Search for the cell housing the specified text and yield its (x, y) center coordinate. 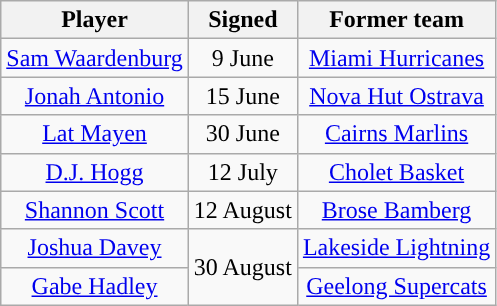
Jonah Antonio (95, 96)
Nova Hut Ostrava (396, 96)
30 August (242, 267)
Lakeside Lightning (396, 248)
30 June (242, 134)
Lat Mayen (95, 134)
Player (95, 20)
Gabe Hadley (95, 286)
9 June (242, 58)
Miami Hurricanes (396, 58)
12 July (242, 172)
Cholet Basket (396, 172)
15 June (242, 96)
D.J. Hogg (95, 172)
Joshua Davey (95, 248)
Sam Waardenburg (95, 58)
Shannon Scott (95, 210)
Brose Bamberg (396, 210)
12 August (242, 210)
Cairns Marlins (396, 134)
Former team (396, 20)
Signed (242, 20)
Geelong Supercats (396, 286)
